Detect which cell encompasses the target text, then output its [x, y] center coordinate. 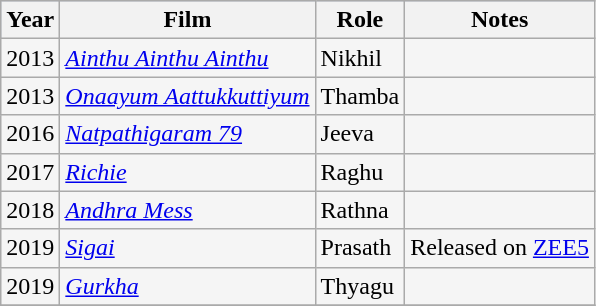
Richie [188, 172]
Sigai [188, 248]
2018 [30, 210]
Nikhil [360, 58]
Ainthu Ainthu Ainthu [188, 58]
Prasath [360, 248]
2017 [30, 172]
Andhra Mess [188, 210]
Year [30, 20]
Onaayum Aattukkuttiyum [188, 96]
Natpathigaram 79 [188, 134]
Role [360, 20]
Jeeva [360, 134]
Thyagu [360, 286]
Rathna [360, 210]
Released on ZEE5 [500, 248]
Film [188, 20]
Notes [500, 20]
Thamba [360, 96]
Gurkha [188, 286]
2016 [30, 134]
Raghu [360, 172]
